Extract the (x, y) coordinate from the center of the cell holding the provided text.  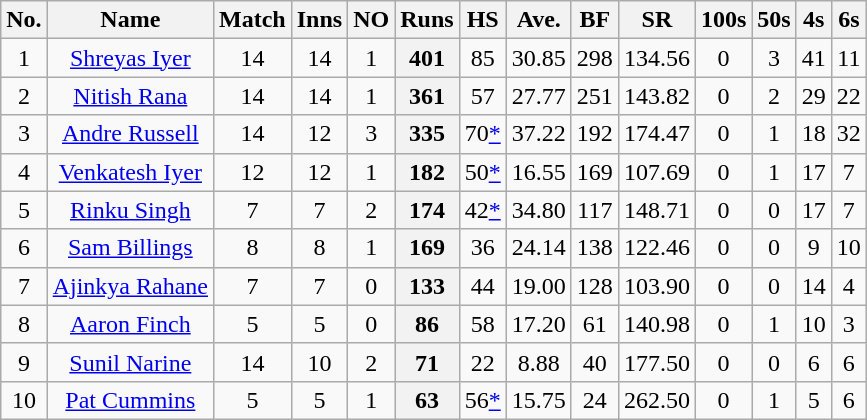
Runs (427, 20)
70* (482, 134)
86 (427, 324)
Ajinkya Rahane (130, 286)
401 (427, 58)
71 (427, 362)
32 (848, 134)
Andre Russell (130, 134)
No. (24, 20)
298 (594, 58)
262.50 (656, 400)
192 (594, 134)
Shreyas Iyer (130, 58)
6s (848, 20)
Ave. (538, 20)
HS (482, 20)
Aaron Finch (130, 324)
Venkatesh Iyer (130, 172)
Sam Billings (130, 248)
134.56 (656, 58)
24.14 (538, 248)
335 (427, 134)
56* (482, 400)
140.98 (656, 324)
58 (482, 324)
361 (427, 96)
SR (656, 20)
148.71 (656, 210)
BF (594, 20)
Inns (319, 20)
133 (427, 286)
30.85 (538, 58)
100s (723, 20)
24 (594, 400)
44 (482, 286)
41 (814, 58)
61 (594, 324)
Nitish Rana (130, 96)
17.20 (538, 324)
177.50 (656, 362)
57 (482, 96)
15.75 (538, 400)
Match (253, 20)
251 (594, 96)
174.47 (656, 134)
Pat Cummins (130, 400)
37.22 (538, 134)
8.88 (538, 362)
4s (814, 20)
18 (814, 134)
Name (130, 20)
19.00 (538, 286)
42* (482, 210)
103.90 (656, 286)
138 (594, 248)
174 (427, 210)
50* (482, 172)
11 (848, 58)
16.55 (538, 172)
143.82 (656, 96)
63 (427, 400)
182 (427, 172)
36 (482, 248)
128 (594, 286)
29 (814, 96)
117 (594, 210)
85 (482, 58)
40 (594, 362)
27.77 (538, 96)
34.80 (538, 210)
107.69 (656, 172)
122.46 (656, 248)
Rinku Singh (130, 210)
50s (774, 20)
NO (372, 20)
Sunil Narine (130, 362)
